Locate the cell with the specified text and output its (X, Y) center coordinate. 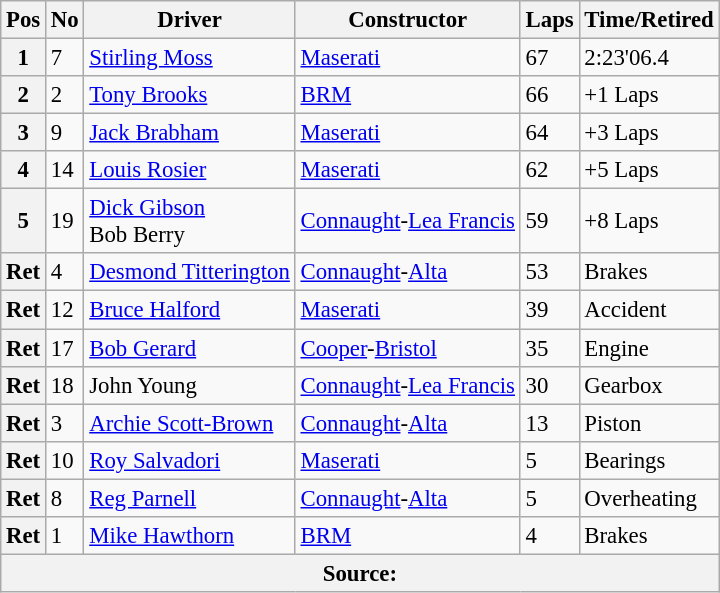
2:23'06.4 (649, 58)
Roy Salvadori (190, 460)
7 (65, 58)
Source: (360, 573)
Jack Brabham (190, 133)
Pos (24, 20)
66 (550, 95)
19 (65, 222)
Desmond Titterington (190, 273)
62 (550, 170)
64 (550, 133)
Reg Parnell (190, 498)
Tony Brooks (190, 95)
Piston (649, 423)
8 (65, 498)
9 (65, 133)
No (65, 20)
+8 Laps (649, 222)
30 (550, 385)
Dick Gibson Bob Berry (190, 222)
59 (550, 222)
10 (65, 460)
17 (65, 348)
Archie Scott-Brown (190, 423)
Driver (190, 20)
35 (550, 348)
Overheating (649, 498)
Bruce Halford (190, 310)
Gearbox (649, 385)
12 (65, 310)
Time/Retired (649, 20)
18 (65, 385)
+1 Laps (649, 95)
39 (550, 310)
+3 Laps (649, 133)
+5 Laps (649, 170)
Engine (649, 348)
Bob Gerard (190, 348)
Stirling Moss (190, 58)
John Young (190, 385)
14 (65, 170)
Louis Rosier (190, 170)
13 (550, 423)
Constructor (408, 20)
53 (550, 273)
Bearings (649, 460)
Mike Hawthorn (190, 536)
67 (550, 58)
Cooper-Bristol (408, 348)
Accident (649, 310)
Laps (550, 20)
